Extract the (x, y) coordinate from the center of the cell holding the provided text.  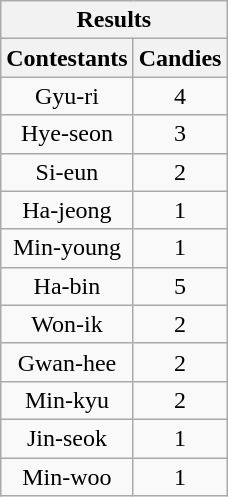
Si-eun (67, 172)
Min-young (67, 248)
Won-ik (67, 324)
Candies (180, 58)
Ha-bin (67, 286)
Results (114, 20)
4 (180, 96)
Ha-jeong (67, 210)
Gyu-ri (67, 96)
Gwan-hee (67, 362)
Contestants (67, 58)
3 (180, 134)
Jin-seok (67, 438)
Min-kyu (67, 400)
5 (180, 286)
Hye-seon (67, 134)
Min-woo (67, 477)
